Pinpoint the cell where the given text exists, returning its [X, Y] midpoint coordinate. 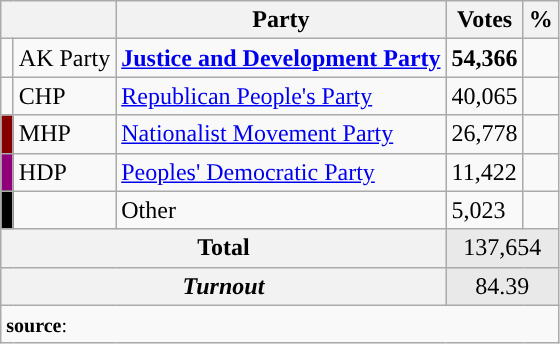
137,654 [502, 248]
Justice and Development Party [281, 58]
AK Party [64, 58]
Party [281, 20]
40,065 [484, 96]
% [540, 20]
Republican People's Party [281, 96]
Turnout [224, 286]
Nationalist Movement Party [281, 134]
CHP [64, 96]
54,366 [484, 58]
26,778 [484, 134]
84.39 [502, 286]
Votes [484, 20]
5,023 [484, 210]
Other [281, 210]
11,422 [484, 172]
Total [224, 248]
source: [280, 324]
MHP [64, 134]
HDP [64, 172]
Peoples' Democratic Party [281, 172]
